Output the (X, Y) coordinate of the center of the cell containing the given text.  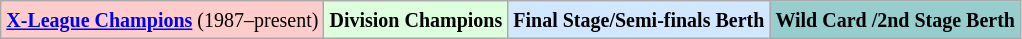
Division Champions (416, 20)
Wild Card /2nd Stage Berth (896, 20)
X-League Champions (1987–present) (162, 20)
Final Stage/Semi-finals Berth (639, 20)
